Return [X, Y] of the center of cell containing provided text 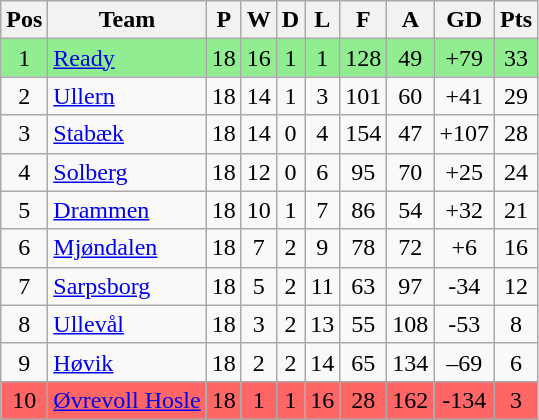
P [224, 20]
55 [364, 324]
95 [364, 172]
128 [364, 58]
11 [322, 286]
24 [516, 172]
65 [364, 362]
134 [410, 362]
21 [516, 210]
162 [410, 400]
GD [464, 20]
+79 [464, 58]
97 [410, 286]
Sarpsborg [127, 286]
Pos [24, 20]
+6 [464, 248]
108 [410, 324]
60 [410, 96]
Solberg [127, 172]
A [410, 20]
Mjøndalen [127, 248]
L [322, 20]
-34 [464, 286]
+32 [464, 210]
–69 [464, 362]
+107 [464, 134]
-134 [464, 400]
-53 [464, 324]
Ready [127, 58]
101 [364, 96]
F [364, 20]
86 [364, 210]
Høvik [127, 362]
D [290, 20]
+41 [464, 96]
W [258, 20]
Stabæk [127, 134]
Drammen [127, 210]
Ullern [127, 96]
72 [410, 248]
49 [410, 58]
70 [410, 172]
63 [364, 286]
78 [364, 248]
Team [127, 20]
54 [410, 210]
13 [322, 324]
Ullevål [127, 324]
154 [364, 134]
33 [516, 58]
+25 [464, 172]
47 [410, 134]
29 [516, 96]
Øvrevoll Hosle [127, 400]
Pts [516, 20]
